Detect which cell encompasses the target text, then output its (X, Y) center coordinate. 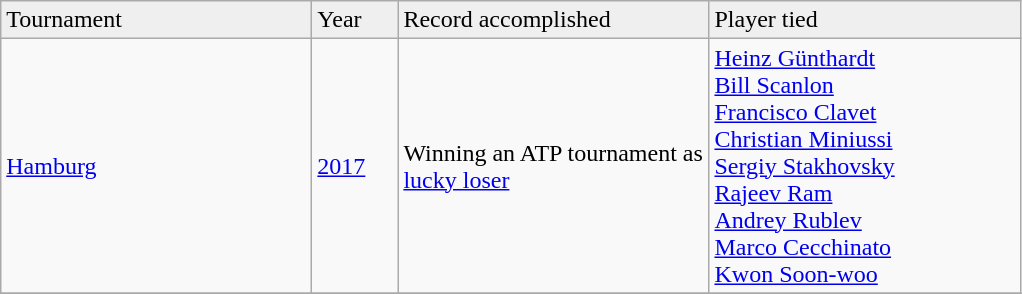
Player tied (864, 20)
Hamburg (156, 166)
Year (355, 20)
Winning an ATP tournament as lucky loser (554, 166)
Record accomplished (554, 20)
2017 (355, 166)
Tournament (156, 20)
Heinz GünthardtBill ScanlonFrancisco ClavetChristian MiniussiSergiy StakhovskyRajeev RamAndrey RublevMarco CecchinatoKwon Soon-woo (864, 166)
